Determine the (X, Y) coordinate at the center of the cell enclosing the given text.  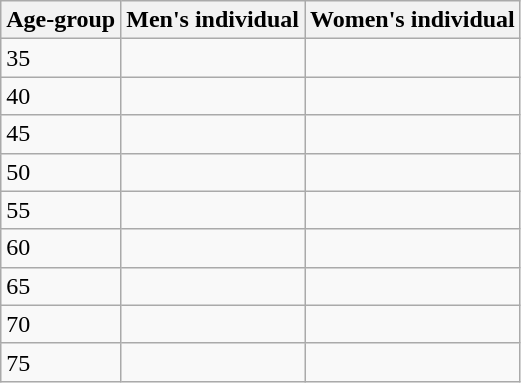
65 (61, 286)
Age-group (61, 20)
55 (61, 210)
40 (61, 96)
70 (61, 324)
50 (61, 172)
60 (61, 248)
Women's individual (412, 20)
75 (61, 362)
45 (61, 134)
35 (61, 58)
Men's individual (213, 20)
